Extract the [X, Y] coordinate from the center of the cell holding the provided text.  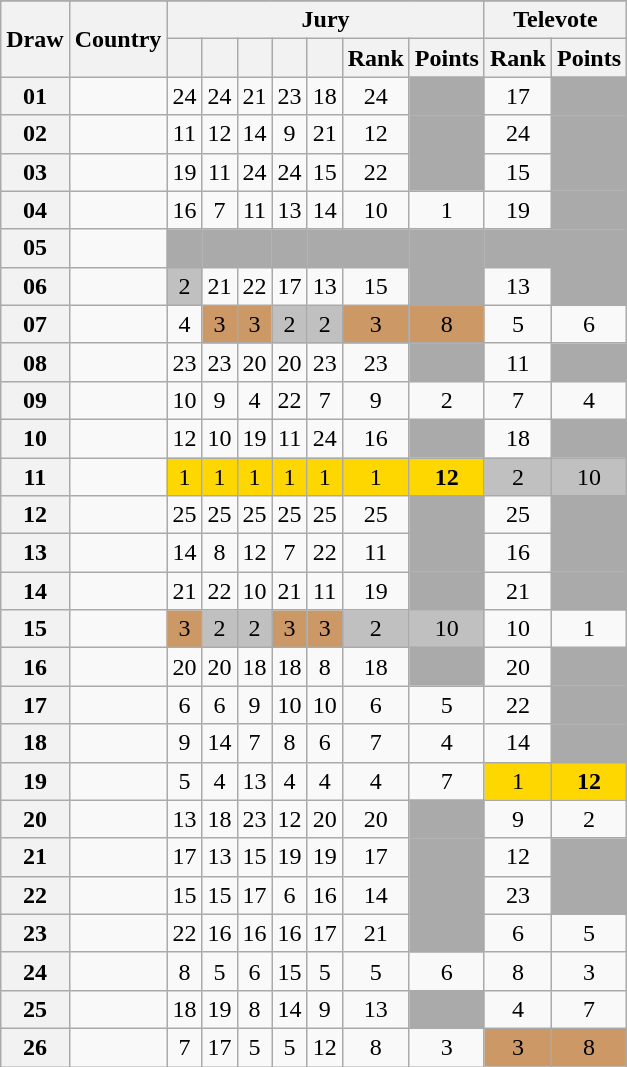
Televote [555, 20]
08 [35, 362]
03 [35, 172]
09 [35, 400]
Country [118, 39]
05 [35, 248]
01 [35, 96]
Jury [326, 20]
26 [35, 1047]
04 [35, 210]
Draw [35, 39]
02 [35, 134]
06 [35, 286]
07 [35, 324]
